Extract the (x, y) coordinate from the center of the cell holding the provided text.  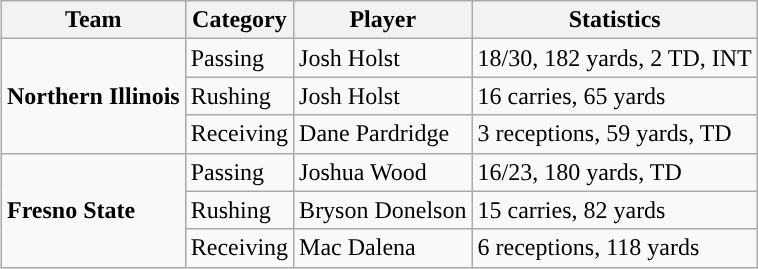
Category (239, 20)
Player (383, 20)
3 receptions, 59 yards, TD (614, 134)
Bryson Donelson (383, 210)
18/30, 182 yards, 2 TD, INT (614, 58)
6 receptions, 118 yards (614, 248)
Joshua Wood (383, 172)
Team (93, 20)
Mac Dalena (383, 248)
16/23, 180 yards, TD (614, 172)
Northern Illinois (93, 96)
Dane Pardridge (383, 134)
Statistics (614, 20)
Fresno State (93, 210)
16 carries, 65 yards (614, 96)
15 carries, 82 yards (614, 210)
